Extract the (X, Y) coordinate from the center of the cell holding the provided text.  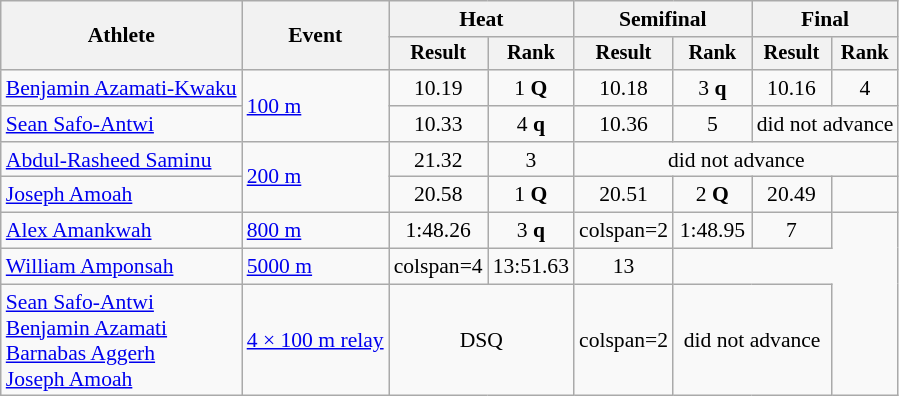
13:51.63 (531, 267)
20.51 (624, 195)
Final (826, 19)
4 (864, 88)
10.19 (438, 88)
Sean Safo-AntwiBenjamin AzamatiBarnabas AggerhJoseph Amoah (122, 340)
Alex Amankwah (122, 231)
Abdul-Rasheed Saminu (122, 160)
Heat (482, 19)
colspan=4 (438, 267)
10.18 (624, 88)
100 m (316, 106)
5000 m (316, 267)
Event (316, 36)
2 Q (712, 195)
800 m (316, 231)
Joseph Amoah (122, 195)
1:48.95 (712, 231)
Sean Safo-Antwi (122, 124)
20.49 (792, 195)
10.36 (624, 124)
4 × 100 m relay (316, 340)
10.16 (792, 88)
20.58 (438, 195)
200 m (316, 178)
7 (792, 231)
5 (712, 124)
William Amponsah (122, 267)
Benjamin Azamati-Kwaku (122, 88)
Athlete (122, 36)
1:48.26 (438, 231)
3 (531, 160)
DSQ (482, 340)
13 (624, 267)
4 q (531, 124)
Semifinal (663, 19)
10.33 (438, 124)
21.32 (438, 160)
